For the text-containing cell, return its midpoint in (x, y) coordinate format. 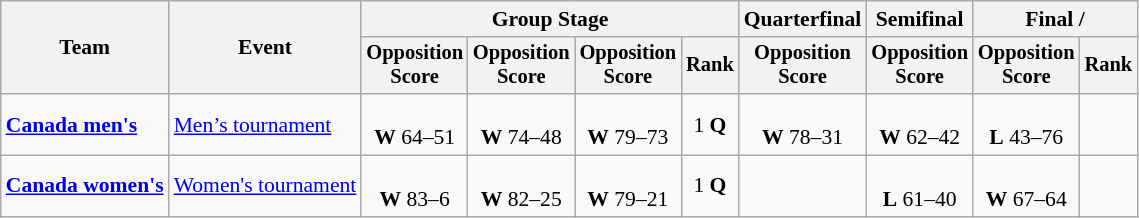
W 67–64 (1026, 186)
Group Stage (550, 19)
W 62–42 (920, 124)
W 74–48 (522, 124)
L 61–40 (920, 186)
W 78–31 (803, 124)
Canada women's (85, 186)
W 79–73 (628, 124)
W 64–51 (414, 124)
Final / (1055, 19)
Event (266, 48)
W 83–6 (414, 186)
Canada men's (85, 124)
W 79–21 (628, 186)
Team (85, 48)
Men’s tournament (266, 124)
Semifinal (920, 19)
L 43–76 (1026, 124)
Quarterfinal (803, 19)
W 82–25 (522, 186)
Women's tournament (266, 186)
